Locate the cell with the specified text and output its (X, Y) center coordinate. 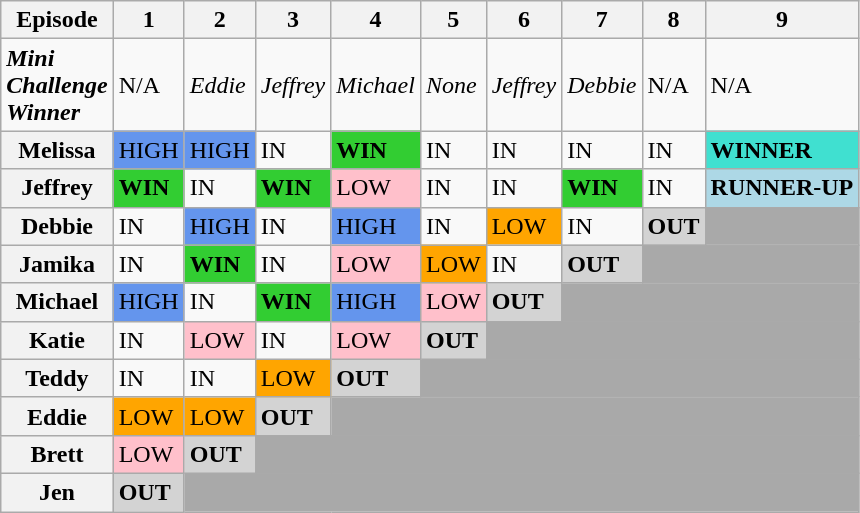
WINNER (782, 150)
None (453, 85)
Teddy (57, 378)
Jen (57, 492)
Jamika (57, 264)
2 (220, 20)
9 (782, 20)
Melissa (57, 150)
6 (524, 20)
3 (292, 20)
MiniChallengeWinner (57, 85)
5 (453, 20)
7 (602, 20)
1 (148, 20)
Katie (57, 340)
8 (674, 20)
Brett (57, 454)
Episode (57, 20)
RUNNER-UP (782, 188)
4 (376, 20)
